Capture the cell that displays the provided text and extract its (X, Y) central coordinate. 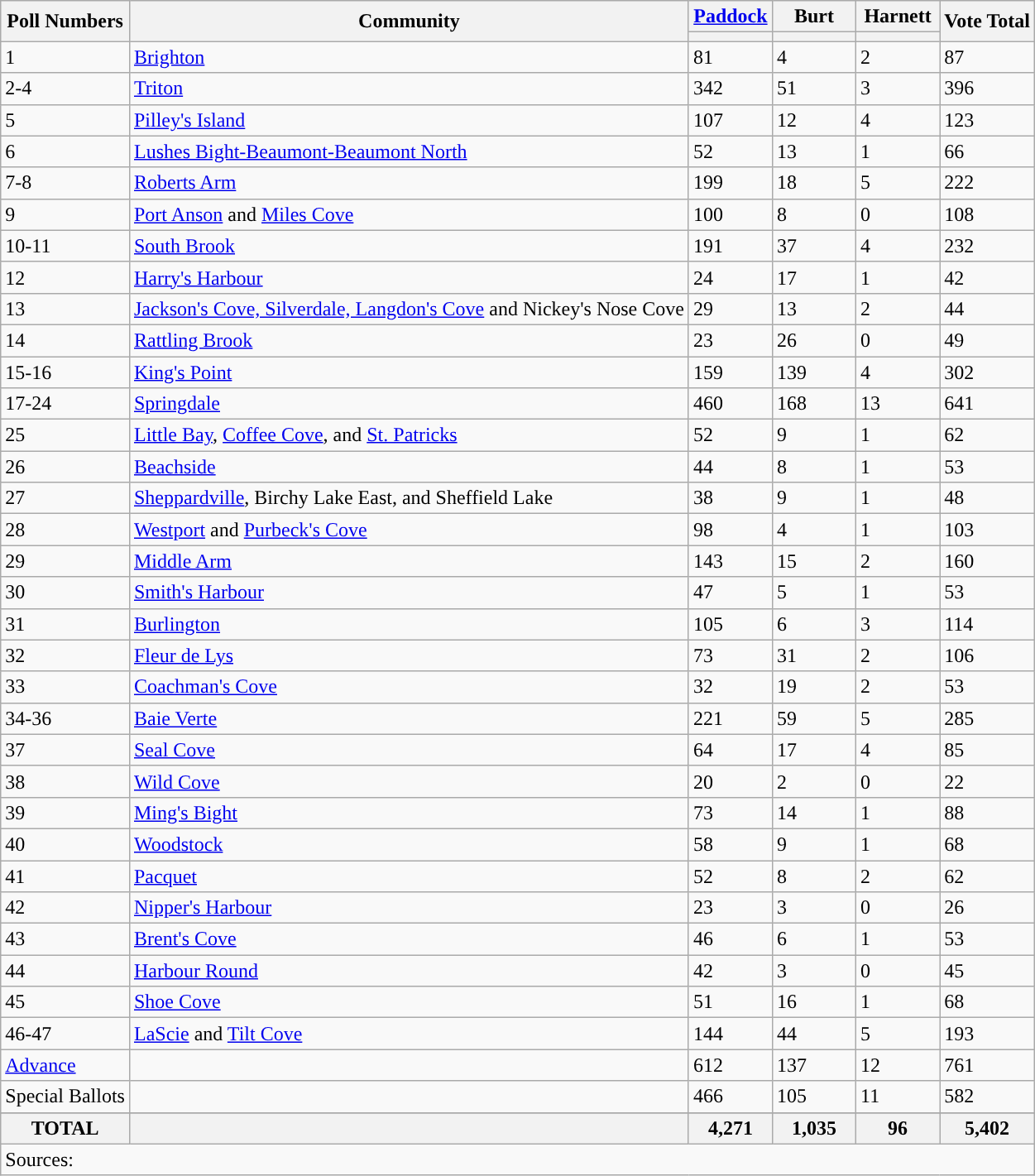
81 (730, 57)
108 (988, 214)
222 (988, 183)
30 (65, 593)
Sheppardville, Birchy Lake East, and Sheffield Lake (409, 498)
Burlington (409, 624)
South Brook (409, 246)
2-4 (65, 89)
Pacquet (409, 876)
Harbour Round (409, 971)
87 (988, 57)
144 (730, 1034)
17-24 (65, 404)
Advance (65, 1065)
47 (730, 593)
139 (814, 372)
168 (814, 404)
15-16 (65, 372)
28 (65, 530)
137 (814, 1065)
193 (988, 1034)
18 (814, 183)
159 (730, 372)
Shoe Cove (409, 1002)
Harnett (898, 17)
46-47 (65, 1034)
Smith's Harbour (409, 593)
143 (730, 561)
25 (65, 435)
Woodstock (409, 844)
Rattling Brook (409, 340)
221 (730, 718)
582 (988, 1097)
49 (988, 340)
4,271 (730, 1128)
34-36 (65, 718)
Coachman's Cove (409, 687)
Middle Arm (409, 561)
TOTAL (65, 1128)
232 (988, 246)
114 (988, 624)
41 (65, 876)
100 (730, 214)
22 (988, 781)
Harry's Harbour (409, 277)
103 (988, 530)
107 (730, 120)
106 (988, 655)
1,035 (814, 1128)
Special Ballots (65, 1097)
98 (730, 530)
58 (730, 844)
27 (65, 498)
Nipper's Harbour (409, 908)
15 (814, 561)
24 (730, 277)
16 (814, 1002)
Lushes Bight-Beaumont-Beaumont North (409, 151)
Westport and Purbeck's Cove (409, 530)
39 (65, 813)
Fleur de Lys (409, 655)
460 (730, 404)
761 (988, 1065)
Brighton (409, 57)
33 (65, 687)
Community (409, 22)
342 (730, 89)
285 (988, 718)
Ming's Bight (409, 813)
160 (988, 561)
Jackson's Cove, Silverdale, Langdon's Cove and Nickey's Nose Cove (409, 309)
King's Point (409, 372)
Triton (409, 89)
Beachside (409, 467)
64 (730, 750)
302 (988, 372)
Vote Total (988, 22)
Brent's Cove (409, 939)
7-8 (65, 183)
612 (730, 1065)
Sources: (518, 1159)
85 (988, 750)
66 (988, 151)
48 (988, 498)
Little Bay, Coffee Cove, and St. Patricks (409, 435)
396 (988, 89)
Roberts Arm (409, 183)
Burt (814, 17)
20 (730, 781)
641 (988, 404)
Paddock (730, 17)
Springdale (409, 404)
Pilley's Island (409, 120)
88 (988, 813)
40 (65, 844)
Port Anson and Miles Cove (409, 214)
59 (814, 718)
43 (65, 939)
466 (730, 1097)
LaScie and Tilt Cove (409, 1034)
11 (898, 1097)
Seal Cove (409, 750)
96 (898, 1128)
Baie Verte (409, 718)
10-11 (65, 246)
199 (730, 183)
Wild Cove (409, 781)
191 (730, 246)
Poll Numbers (65, 22)
123 (988, 120)
5,402 (988, 1128)
46 (730, 939)
19 (814, 687)
